Capture the cell that displays the provided text and extract its [x, y] central coordinate. 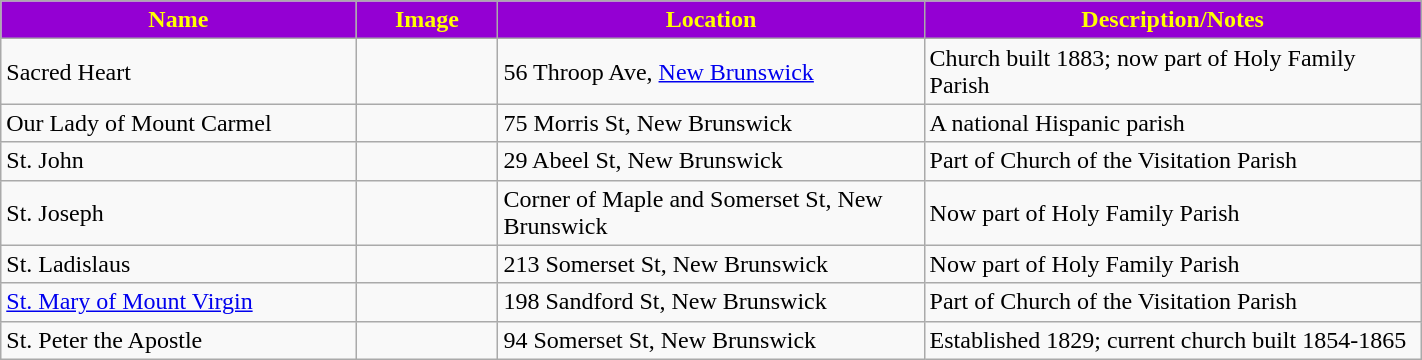
Description/Notes [1172, 20]
A national Hispanic parish [1172, 123]
St. Peter the Apostle [178, 340]
Corner of Maple and Somerset St, New Brunswick [711, 212]
Established 1829; current church built 1854-1865 [1172, 340]
Name [178, 20]
St. John [178, 161]
Our Lady of Mount Carmel [178, 123]
75 Morris St, New Brunswick [711, 123]
Location [711, 20]
Church built 1883; now part of Holy Family Parish [1172, 72]
94 Somerset St, New Brunswick [711, 340]
St. Ladislaus [178, 264]
Sacred Heart [178, 72]
St. Mary of Mount Virgin [178, 302]
56 Throop Ave, New Brunswick [711, 72]
29 Abeel St, New Brunswick [711, 161]
198 Sandford St, New Brunswick [711, 302]
Image [427, 20]
213 Somerset St, New Brunswick [711, 264]
St. Joseph [178, 212]
